Detect which cell encompasses the target text, then output its [x, y] center coordinate. 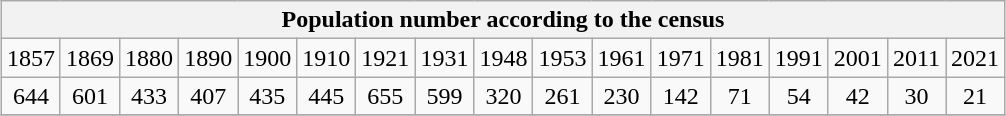
42 [858, 96]
445 [326, 96]
601 [90, 96]
433 [150, 96]
655 [386, 96]
599 [444, 96]
1953 [562, 58]
1890 [208, 58]
1869 [90, 58]
261 [562, 96]
230 [622, 96]
54 [798, 96]
1910 [326, 58]
1971 [680, 58]
142 [680, 96]
2011 [916, 58]
320 [504, 96]
407 [208, 96]
1991 [798, 58]
1857 [30, 58]
435 [268, 96]
644 [30, 96]
1880 [150, 58]
2021 [976, 58]
71 [740, 96]
Population number according to the census [502, 20]
1931 [444, 58]
1921 [386, 58]
1948 [504, 58]
1961 [622, 58]
21 [976, 96]
30 [916, 96]
1900 [268, 58]
1981 [740, 58]
2001 [858, 58]
